Pinpoint the cell where the given text exists, returning its (x, y) midpoint coordinate. 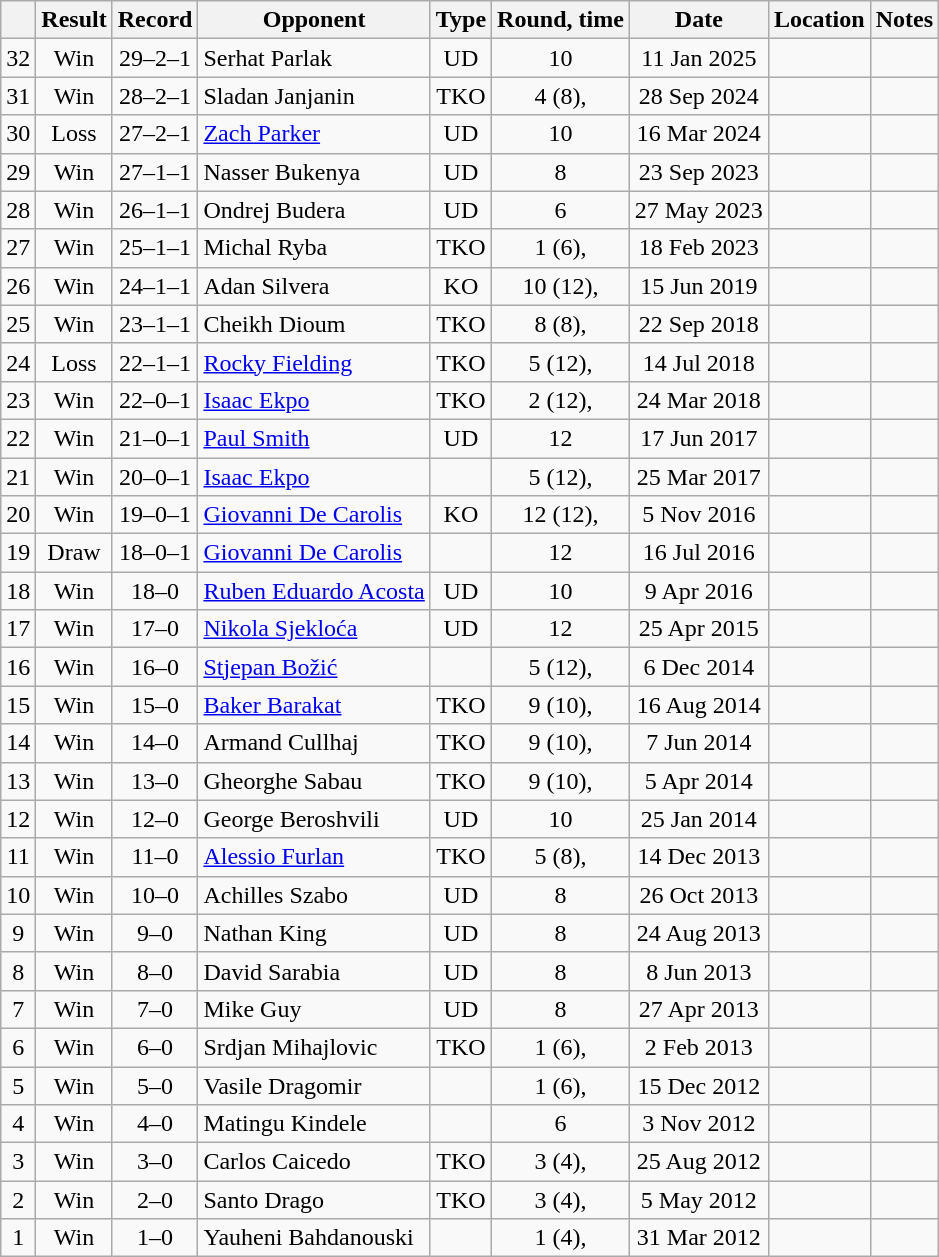
31 Mar 2012 (698, 1238)
7 (18, 1009)
Nathan King (314, 933)
Sladan Janjanin (314, 96)
Srdjan Mihajlovic (314, 1047)
14 (18, 743)
5 Apr 2014 (698, 781)
Vasile Dragomir (314, 1085)
1–0 (155, 1238)
Type (460, 20)
5 (18, 1085)
24 Mar 2018 (698, 400)
Yauheni Bahdanouski (314, 1238)
21–0–1 (155, 438)
29 (18, 172)
17 Jun 2017 (698, 438)
18 (18, 591)
2 (18, 1200)
5–0 (155, 1085)
2 (12), (561, 400)
8 (8), (561, 324)
Santo Drago (314, 1200)
24–1–1 (155, 286)
18 Feb 2023 (698, 248)
22 Sep 2018 (698, 324)
22–1–1 (155, 362)
10 (12), (561, 286)
26–1–1 (155, 210)
16 Mar 2024 (698, 134)
14 Jul 2018 (698, 362)
16 Jul 2016 (698, 553)
2 Feb 2013 (698, 1047)
14–0 (155, 743)
23–1–1 (155, 324)
29–2–1 (155, 58)
2–0 (155, 1200)
3 Nov 2012 (698, 1124)
27–1–1 (155, 172)
George Beroshvili (314, 819)
23 Sep 2023 (698, 172)
Adan Silvera (314, 286)
4 (18, 1124)
Opponent (314, 20)
25 Mar 2017 (698, 477)
Alessio Furlan (314, 857)
4 (8), (561, 96)
10–0 (155, 895)
Zach Parker (314, 134)
3–0 (155, 1162)
Matingu Kindele (314, 1124)
6 Dec 2014 (698, 667)
5 May 2012 (698, 1200)
13–0 (155, 781)
15 Jun 2019 (698, 286)
18–0–1 (155, 553)
25 (18, 324)
19–0–1 (155, 515)
11 (18, 857)
25 Jan 2014 (698, 819)
Nikola Sjekloća (314, 629)
Notes (904, 20)
24 Aug 2013 (698, 933)
Nasser Bukenya (314, 172)
Location (819, 20)
28 (18, 210)
7–0 (155, 1009)
5 (8), (561, 857)
Ondrej Budera (314, 210)
Gheorghe Sabau (314, 781)
4–0 (155, 1124)
25 Aug 2012 (698, 1162)
22 (18, 438)
21 (18, 477)
16 (18, 667)
Ruben Eduardo Acosta (314, 591)
Achilles Szabo (314, 895)
6–0 (155, 1047)
12 (12), (561, 515)
15 (18, 705)
3 (18, 1162)
27 (18, 248)
1 (4), (561, 1238)
25–1–1 (155, 248)
13 (18, 781)
17 (18, 629)
20 (18, 515)
26 (18, 286)
32 (18, 58)
15 Dec 2012 (698, 1085)
Result (74, 20)
David Sarabia (314, 971)
9–0 (155, 933)
14 Dec 2013 (698, 857)
8 Jun 2013 (698, 971)
Carlos Caicedo (314, 1162)
Paul Smith (314, 438)
9 Apr 2016 (698, 591)
27 May 2023 (698, 210)
Mike Guy (314, 1009)
Michal Ryba (314, 248)
20–0–1 (155, 477)
19 (18, 553)
Date (698, 20)
9 (18, 933)
Record (155, 20)
25 Apr 2015 (698, 629)
Baker Barakat (314, 705)
28–2–1 (155, 96)
17–0 (155, 629)
22–0–1 (155, 400)
28 Sep 2024 (698, 96)
Draw (74, 553)
Rocky Fielding (314, 362)
5 Nov 2016 (698, 515)
23 (18, 400)
31 (18, 96)
24 (18, 362)
1 (18, 1238)
Round, time (561, 20)
8–0 (155, 971)
15–0 (155, 705)
11–0 (155, 857)
11 Jan 2025 (698, 58)
Armand Cullhaj (314, 743)
Cheikh Dioum (314, 324)
27–2–1 (155, 134)
26 Oct 2013 (698, 895)
Stjepan Božić (314, 667)
16 Aug 2014 (698, 705)
27 Apr 2013 (698, 1009)
7 Jun 2014 (698, 743)
12–0 (155, 819)
Serhat Parlak (314, 58)
18–0 (155, 591)
30 (18, 134)
16–0 (155, 667)
